Output the (x, y) coordinate of the center of the cell containing the given text.  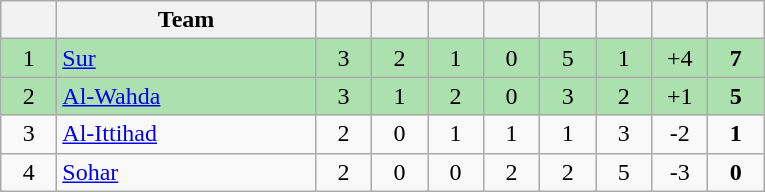
Al-Wahda (186, 96)
Al-Ittihad (186, 134)
4 (29, 172)
-2 (680, 134)
-3 (680, 172)
+1 (680, 96)
Sohar (186, 172)
+4 (680, 58)
Team (186, 20)
7 (736, 58)
Sur (186, 58)
